Return the (X, Y) coordinate for the center point of the cell that contains the specified text.  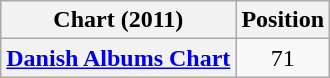
Danish Albums Chart (118, 58)
Position (283, 20)
Chart (2011) (118, 20)
71 (283, 58)
